Detect which cell encompasses the target text, then output its [x, y] center coordinate. 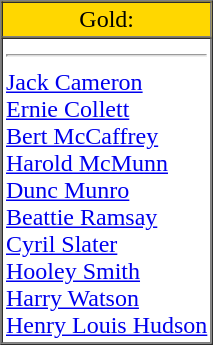
Jack CameronErnie CollettBert McCaffreyHarold McMunnDunc MunroBeattie RamsayCyril SlaterHooley SmithHarry WatsonHenry Louis Hudson [107, 191]
Gold: [107, 20]
